Scan for the cell matching the given text and deliver its [x, y] coordinate at center. 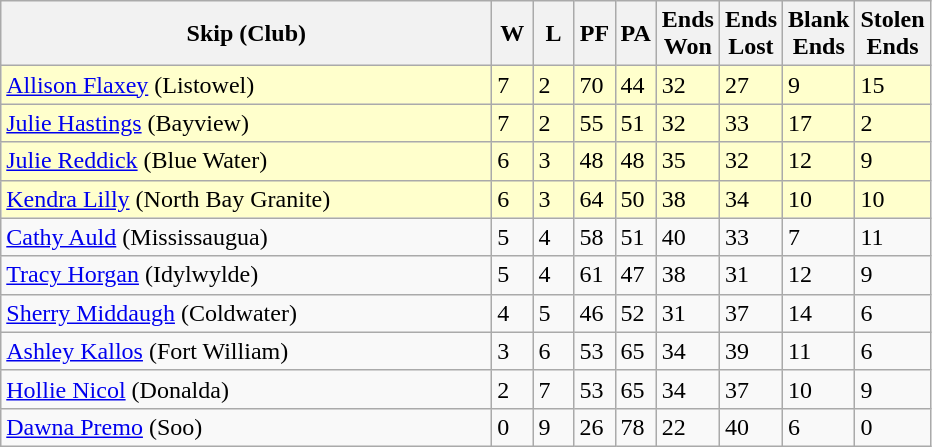
26 [594, 427]
44 [636, 85]
Cathy Auld (Mississaugua) [246, 237]
39 [750, 351]
Allison Flaxey (Listowel) [246, 85]
Ashley Kallos (Fort William) [246, 351]
15 [892, 85]
Hollie Nicol (Donalda) [246, 389]
64 [594, 199]
50 [636, 199]
27 [750, 85]
78 [636, 427]
Julie Reddick (Blue Water) [246, 161]
22 [688, 427]
47 [636, 275]
58 [594, 237]
Ends Won [688, 34]
Sherry Middaugh (Coldwater) [246, 313]
Dawna Premo (Soo) [246, 427]
14 [819, 313]
L [554, 34]
PF [594, 34]
Ends Lost [750, 34]
52 [636, 313]
Kendra Lilly (North Bay Granite) [246, 199]
17 [819, 123]
Julie Hastings (Bayview) [246, 123]
35 [688, 161]
PA [636, 34]
Stolen Ends [892, 34]
70 [594, 85]
W [512, 34]
Skip (Club) [246, 34]
Tracy Horgan (Idylwylde) [246, 275]
Blank Ends [819, 34]
61 [594, 275]
46 [594, 313]
55 [594, 123]
